Search for the cell housing the specified text and yield its (X, Y) center coordinate. 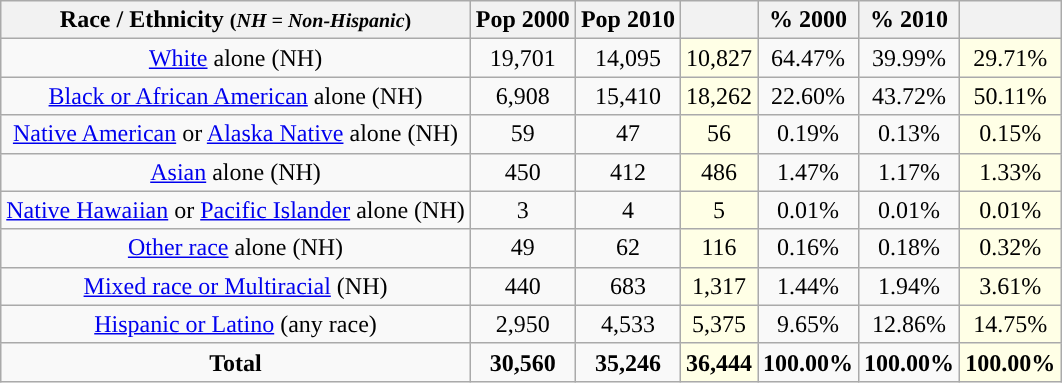
1.33% (1010, 172)
12.86% (910, 324)
Black or African American alone (NH) (236, 96)
50.11% (1010, 96)
4 (628, 210)
Other race alone (NH) (236, 248)
412 (628, 172)
Mixed race or Multiracial (NH) (236, 286)
450 (522, 172)
Pop 2010 (628, 20)
36,444 (718, 362)
440 (522, 286)
% 2010 (910, 20)
2,950 (522, 324)
Native Hawaiian or Pacific Islander alone (NH) (236, 210)
Pop 2000 (522, 20)
19,701 (522, 58)
683 (628, 286)
64.47% (808, 58)
116 (718, 248)
5 (718, 210)
Hispanic or Latino (any race) (236, 324)
Asian alone (NH) (236, 172)
49 (522, 248)
15,410 (628, 96)
3.61% (1010, 286)
22.60% (808, 96)
5,375 (718, 324)
47 (628, 134)
White alone (NH) (236, 58)
0.16% (808, 248)
0.15% (1010, 134)
14,095 (628, 58)
Race / Ethnicity (NH = Non-Hispanic) (236, 20)
59 (522, 134)
35,246 (628, 362)
486 (718, 172)
56 (718, 134)
0.13% (910, 134)
1,317 (718, 286)
1.44% (808, 286)
62 (628, 248)
0.18% (910, 248)
1.47% (808, 172)
18,262 (718, 96)
% 2000 (808, 20)
6,908 (522, 96)
3 (522, 210)
1.17% (910, 172)
Total (236, 362)
43.72% (910, 96)
4,533 (628, 324)
9.65% (808, 324)
0.19% (808, 134)
30,560 (522, 362)
10,827 (718, 58)
1.94% (910, 286)
14.75% (1010, 324)
39.99% (910, 58)
Native American or Alaska Native alone (NH) (236, 134)
0.32% (1010, 248)
29.71% (1010, 58)
